Provide the [x, y] coordinate of the cell's center where the given text is located.  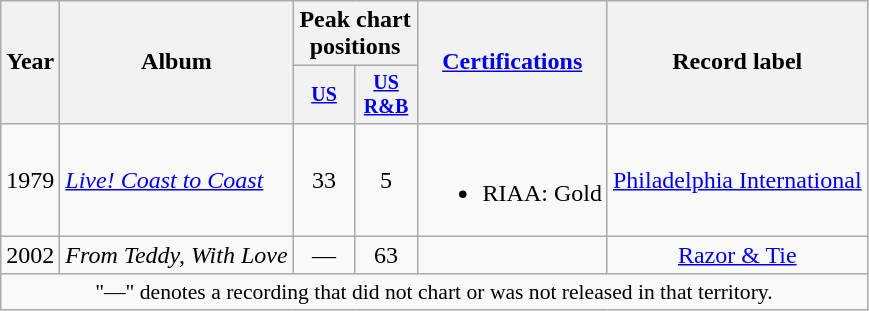
US [324, 94]
Peak chart positions [355, 34]
Razor & Tie [737, 255]
Live! Coast to Coast [176, 180]
"—" denotes a recording that did not chart or was not released in that territory. [434, 292]
1979 [30, 180]
Record label [737, 62]
63 [386, 255]
33 [324, 180]
Philadelphia International [737, 180]
From Teddy, With Love [176, 255]
USR&B [386, 94]
— [324, 255]
Album [176, 62]
2002 [30, 255]
5 [386, 180]
Year [30, 62]
Certifications [512, 62]
RIAA: Gold [512, 180]
